Extract the [X, Y] coordinate from the center of the cell holding the provided text.  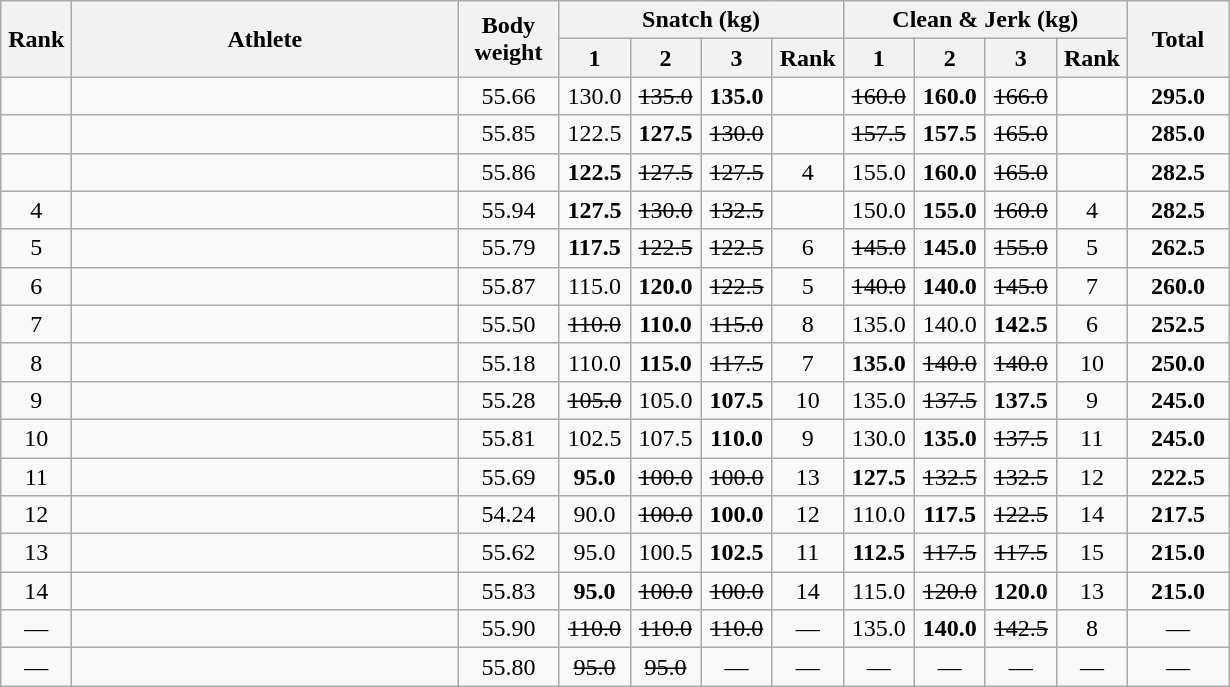
55.50 [508, 324]
100.5 [666, 553]
55.94 [508, 210]
15 [1092, 553]
54.24 [508, 515]
250.0 [1178, 362]
55.79 [508, 248]
55.28 [508, 400]
150.0 [878, 210]
55.90 [508, 629]
55.66 [508, 96]
262.5 [1178, 248]
Snatch (kg) [701, 20]
55.87 [508, 286]
55.80 [508, 667]
260.0 [1178, 286]
Clean & Jerk (kg) [985, 20]
222.5 [1178, 477]
55.83 [508, 591]
112.5 [878, 553]
217.5 [1178, 515]
295.0 [1178, 96]
90.0 [594, 515]
252.5 [1178, 324]
55.62 [508, 553]
55.81 [508, 438]
Body weight [508, 39]
166.0 [1020, 96]
55.86 [508, 172]
55.85 [508, 134]
285.0 [1178, 134]
Total [1178, 39]
55.69 [508, 477]
Athlete [265, 39]
55.18 [508, 362]
